Output the (X, Y) coordinate of the center of the cell containing the given text.  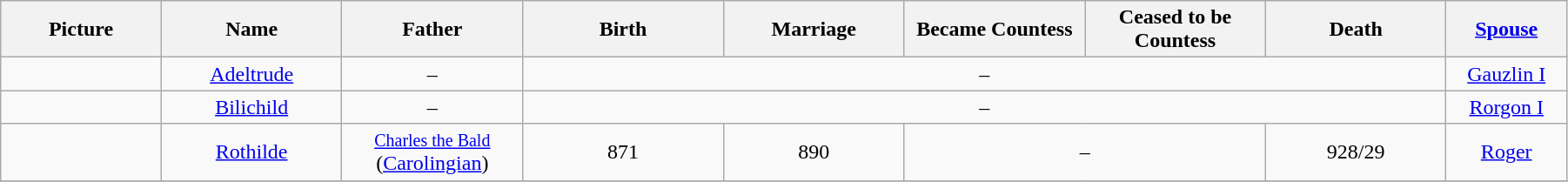
871 (623, 152)
Bilichild (251, 107)
Rorgon I (1506, 107)
Gauzlin I (1506, 74)
Picture (82, 30)
Became Countess (995, 30)
Birth (623, 30)
Spouse (1506, 30)
Adeltrude (251, 74)
928/29 (1356, 152)
Roger (1506, 152)
890 (814, 152)
Father (432, 30)
Death (1356, 30)
Ceased to be Countess (1176, 30)
Name (251, 30)
Rothilde (251, 152)
Charles the Bald(Carolingian) (432, 152)
Marriage (814, 30)
